Determine the (X, Y) coordinate at the center of the cell enclosing the given text.  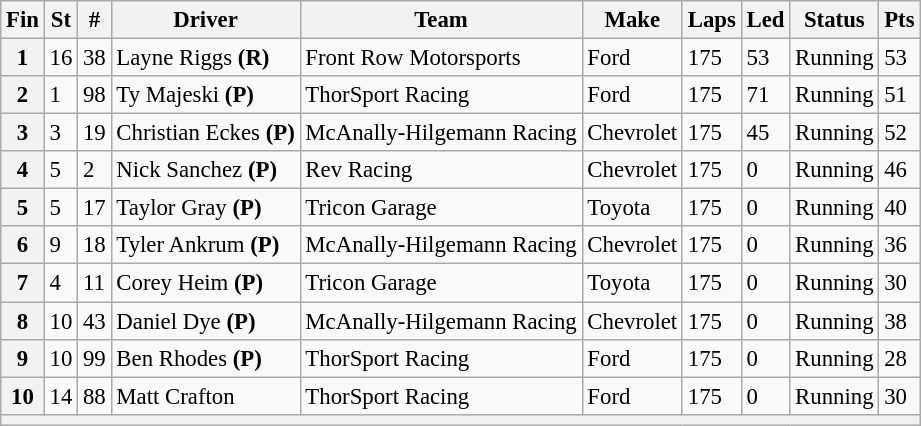
98 (94, 95)
51 (900, 95)
46 (900, 170)
36 (900, 245)
7 (23, 283)
Corey Heim (P) (206, 283)
Taylor Gray (P) (206, 208)
43 (94, 321)
99 (94, 358)
Status (834, 20)
Fin (23, 20)
Pts (900, 20)
6 (23, 245)
Nick Sanchez (P) (206, 170)
Driver (206, 20)
88 (94, 396)
Laps (712, 20)
11 (94, 283)
Led (766, 20)
71 (766, 95)
St (60, 20)
18 (94, 245)
Ty Majeski (P) (206, 95)
16 (60, 58)
19 (94, 133)
Ben Rhodes (P) (206, 358)
Daniel Dye (P) (206, 321)
17 (94, 208)
Rev Racing (441, 170)
Front Row Motorsports (441, 58)
52 (900, 133)
Team (441, 20)
Layne Riggs (R) (206, 58)
14 (60, 396)
Christian Eckes (P) (206, 133)
Matt Crafton (206, 396)
8 (23, 321)
# (94, 20)
Tyler Ankrum (P) (206, 245)
40 (900, 208)
Make (632, 20)
28 (900, 358)
45 (766, 133)
